From the cell containing the given text, extract its center point as (x, y) coordinate. 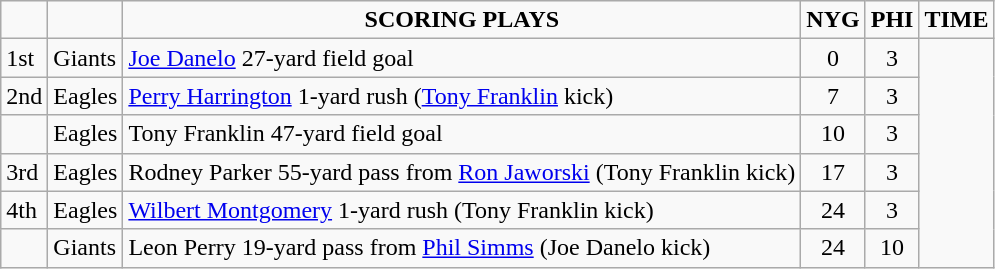
7 (833, 96)
3rd (24, 172)
PHI (892, 20)
1st (24, 58)
0 (833, 58)
4th (24, 210)
TIME (956, 20)
Rodney Parker 55-yard pass from Ron Jaworski (Tony Franklin kick) (462, 172)
NYG (833, 20)
17 (833, 172)
Wilbert Montgomery 1-yard rush (Tony Franklin kick) (462, 210)
Tony Franklin 47-yard field goal (462, 134)
Leon Perry 19-yard pass from Phil Simms (Joe Danelo kick) (462, 248)
Perry Harrington 1-yard rush (Tony Franklin kick) (462, 96)
SCORING PLAYS (462, 20)
Joe Danelo 27-yard field goal (462, 58)
2nd (24, 96)
